For the text-containing cell, return its midpoint in [X, Y] coordinate format. 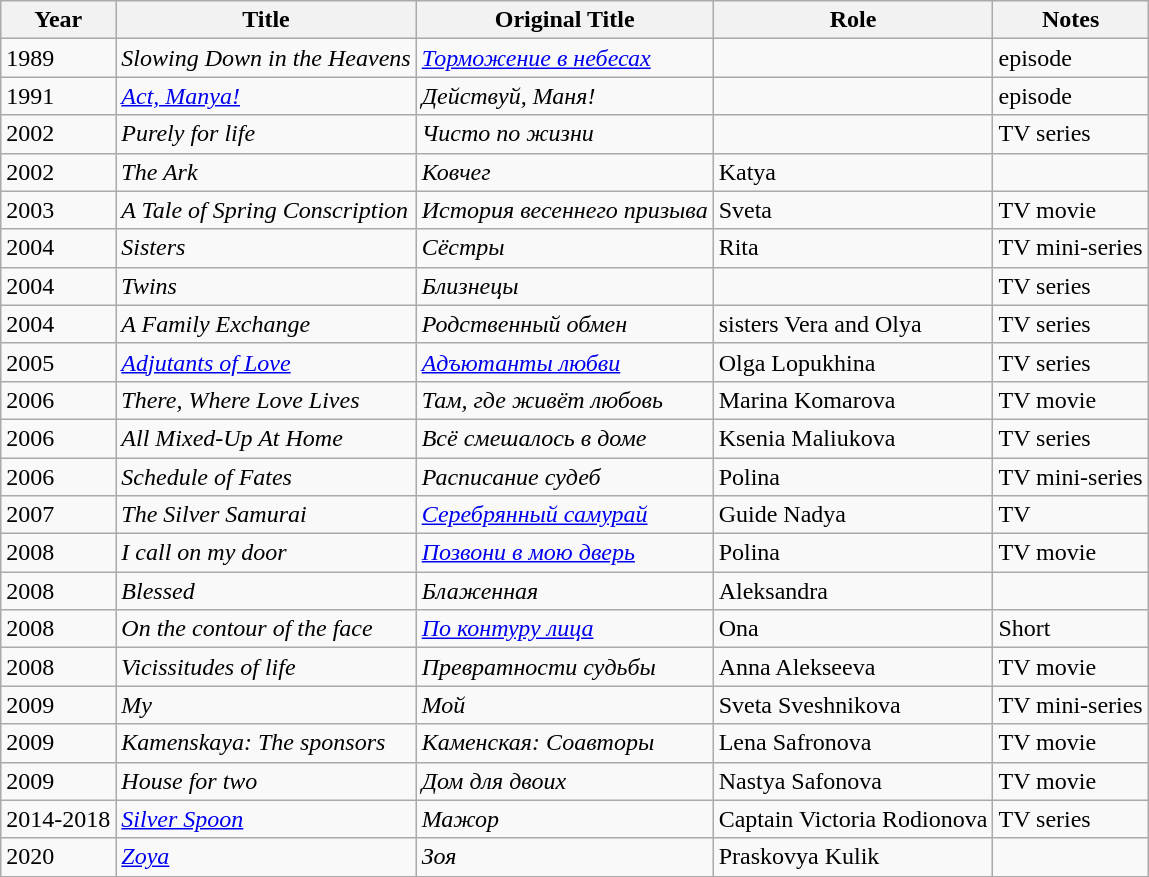
On the contour of the face [266, 629]
Серебрянный самурай [564, 515]
Позвони в мою дверь [564, 553]
Silver Spoon [266, 819]
Адъютанты любви [564, 362]
2014-2018 [58, 819]
Sveta Sveshnikova [853, 705]
My [266, 705]
Anna Alekseeva [853, 667]
Блаженная [564, 591]
Year [58, 20]
Близнецы [564, 286]
sisters Vera and Olya [853, 324]
2005 [58, 362]
Превратности судьбы [564, 667]
A Tale of Spring Conscription [266, 210]
Sisters [266, 248]
Schedule of Fates [266, 477]
1989 [58, 58]
Всё смешалось в доме [564, 438]
Twins [266, 286]
Katya [853, 172]
Расписание судеб [564, 477]
Slowing Down in the Heavens [266, 58]
Lena Safronova [853, 743]
Там, где живёт любовь [564, 400]
Sveta [853, 210]
Ona [853, 629]
The Silver Samurai [266, 515]
A Family Exchange [266, 324]
История весеннего призыва [564, 210]
Ковчег [564, 172]
Guide Nadya [853, 515]
Aleksandra [853, 591]
Original Title [564, 20]
House for two [266, 781]
Captain Victoria Rodionova [853, 819]
Act, Manya! [266, 96]
Kamenskaya: The sponsors [266, 743]
Родственный обмен [564, 324]
Nastya Safonova [853, 781]
Praskovya Kulik [853, 857]
Short [1070, 629]
Vicissitudes of life [266, 667]
2007 [58, 515]
Rita [853, 248]
2003 [58, 210]
Role [853, 20]
All Mixed-Up At Home [266, 438]
Olga Lopukhina [853, 362]
Zoya [266, 857]
Дом для двоих [564, 781]
Title [266, 20]
Notes [1070, 20]
1991 [58, 96]
Зоя [564, 857]
Каменская: Соавторы [564, 743]
По контуру лица [564, 629]
2020 [58, 857]
Действуй, Маня! [564, 96]
Чисто по жизни [564, 134]
Торможение в небесах [564, 58]
Adjutants of Love [266, 362]
Мажор [564, 819]
TV [1070, 515]
The Ark [266, 172]
I call on my door [266, 553]
Blessed [266, 591]
There, Where Love Lives [266, 400]
Мой [564, 705]
Ksenia Maliukova [853, 438]
Purely for life [266, 134]
Сёстры [564, 248]
Marina Komarova [853, 400]
